Return the [X, Y] coordinate for the center point of the cell that contains the specified text.  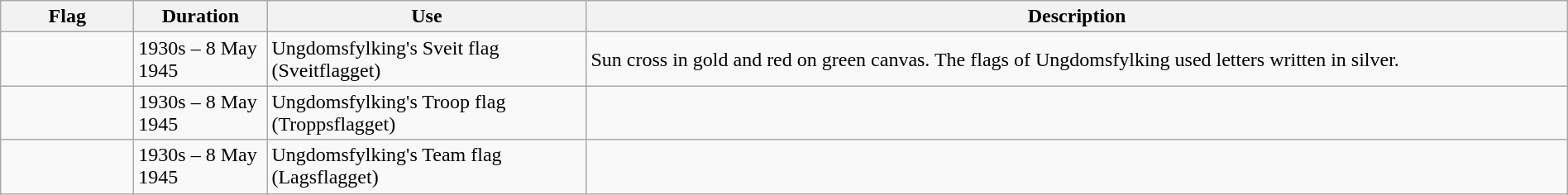
Flag [68, 17]
Description [1077, 17]
Sun cross in gold and red on green canvas. The flags of Ungdomsfylking used letters written in silver. [1077, 59]
Duration [200, 17]
Use [427, 17]
Ungdomsfylking's Team flag (Lagsflagget) [427, 167]
Ungdomsfylking's Sveit flag (Sveitflagget) [427, 59]
Ungdomsfylking's Troop flag (Troppsflagget) [427, 112]
